Output the [X, Y] coordinate of the center of the cell containing the given text.  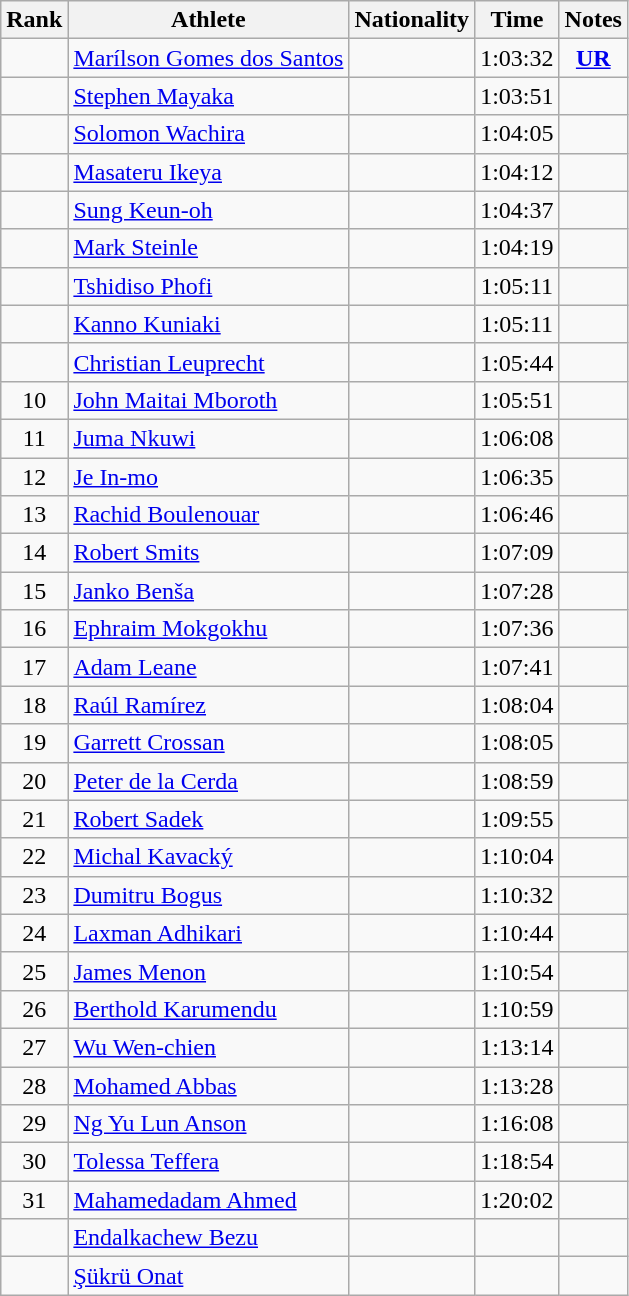
Endalkachew Bezu [208, 1238]
1:10:04 [517, 857]
23 [34, 895]
16 [34, 629]
Kanno Kuniaki [208, 324]
1:06:08 [517, 438]
Şükrü Onat [208, 1276]
28 [34, 1085]
1:03:51 [517, 96]
Janko Benša [208, 591]
1:05:44 [517, 362]
1:04:05 [517, 134]
Rank [34, 20]
1:20:02 [517, 1200]
John Maitai Mboroth [208, 400]
10 [34, 400]
Laxman Adhikari [208, 933]
Tolessa Teffera [208, 1162]
Robert Smits [208, 553]
19 [34, 743]
Mahamedadam Ahmed [208, 1200]
1:10:32 [517, 895]
1:08:05 [517, 743]
1:04:19 [517, 248]
Notes [593, 20]
1:06:46 [517, 515]
Ng Yu Lun Anson [208, 1124]
14 [34, 553]
1:16:08 [517, 1124]
Stephen Mayaka [208, 96]
Michal Kavacký [208, 857]
1:10:54 [517, 971]
1:07:36 [517, 629]
Wu Wen-chien [208, 1047]
Ephraim Mokgokhu [208, 629]
Sung Keun-oh [208, 210]
1:10:44 [517, 933]
29 [34, 1124]
1:05:51 [517, 400]
1:04:37 [517, 210]
1:13:14 [517, 1047]
22 [34, 857]
20 [34, 781]
17 [34, 667]
1:08:59 [517, 781]
18 [34, 705]
1:18:54 [517, 1162]
30 [34, 1162]
Robert Sadek [208, 819]
26 [34, 1009]
1:13:28 [517, 1085]
Rachid Boulenouar [208, 515]
1:07:41 [517, 667]
24 [34, 933]
25 [34, 971]
31 [34, 1200]
Raúl Ramírez [208, 705]
Nationality [412, 20]
Mark Steinle [208, 248]
1:04:12 [517, 172]
Christian Leuprecht [208, 362]
1:06:35 [517, 477]
15 [34, 591]
Mohamed Abbas [208, 1085]
1:10:59 [517, 1009]
Adam Leane [208, 667]
Masateru Ikeya [208, 172]
13 [34, 515]
Athlete [208, 20]
12 [34, 477]
Peter de la Cerda [208, 781]
Dumitru Bogus [208, 895]
Solomon Wachira [208, 134]
1:09:55 [517, 819]
11 [34, 438]
1:08:04 [517, 705]
Garrett Crossan [208, 743]
Je In-mo [208, 477]
1:07:28 [517, 591]
1:07:09 [517, 553]
Time [517, 20]
1:03:32 [517, 58]
27 [34, 1047]
Juma Nkuwi [208, 438]
Tshidiso Phofi [208, 286]
Marílson Gomes dos Santos [208, 58]
UR [593, 58]
James Menon [208, 971]
21 [34, 819]
Berthold Karumendu [208, 1009]
